Return (X, Y) of the center of cell containing provided text 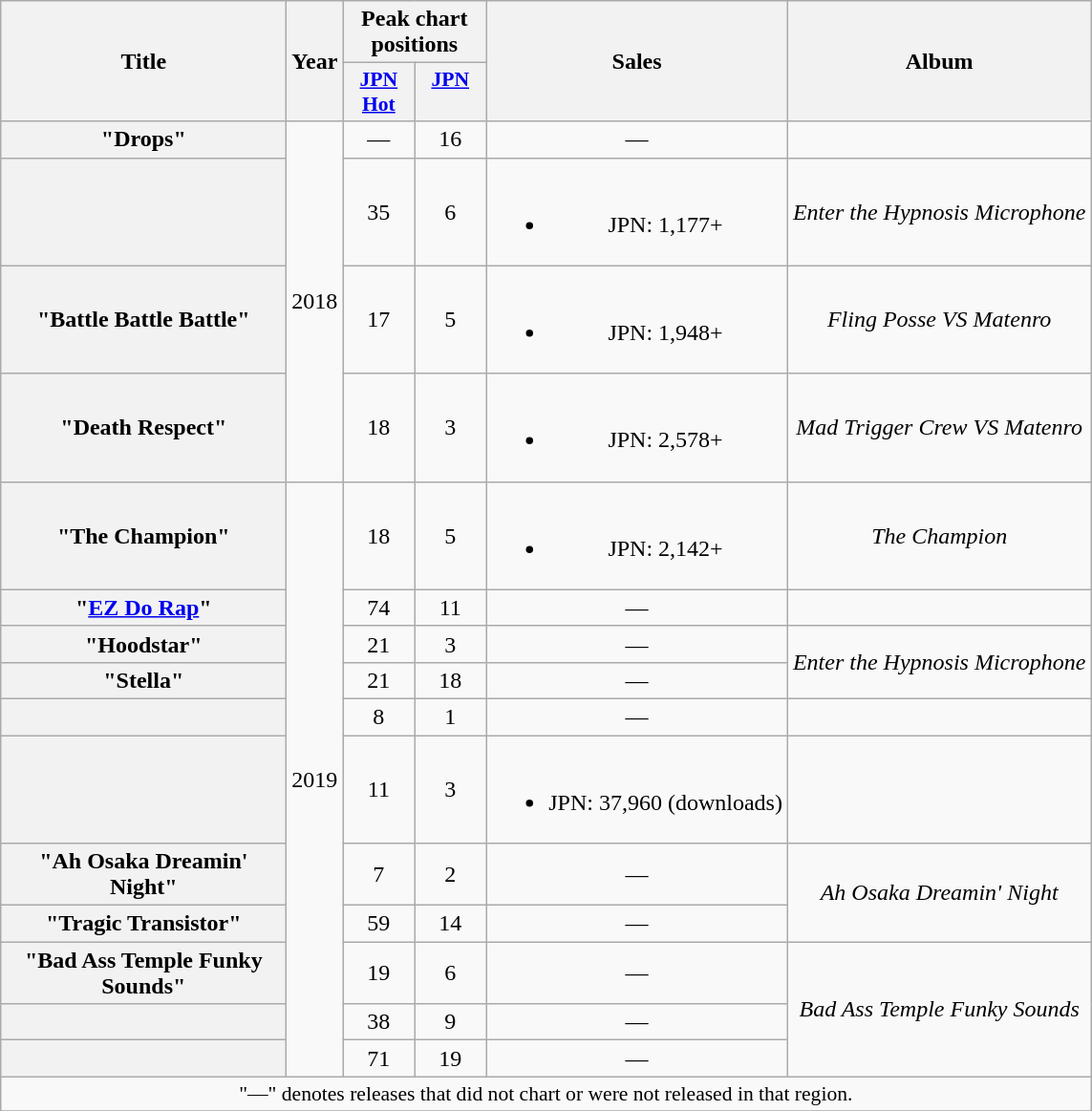
Mad Trigger Crew VS Matenro (938, 428)
2018 (315, 302)
17 (378, 319)
"Death Respect" (143, 428)
JPN (451, 92)
2 (451, 875)
16 (451, 139)
71 (378, 1058)
"Stella" (143, 680)
"Tragic Transistor" (143, 924)
"Battle Battle Battle" (143, 319)
7 (378, 875)
8 (378, 716)
Fling Posse VS Matenro (938, 319)
"EZ Do Rap" (143, 608)
Ah Osaka Dreamin' Night (938, 892)
74 (378, 608)
JPN: 1,177+ (637, 212)
35 (378, 212)
1 (451, 716)
"Bad Ass Temple Funky Sounds" (143, 972)
Album (938, 61)
59 (378, 924)
JPN: 1,948+ (637, 319)
2019 (315, 780)
Bad Ass Temple Funky Sounds (938, 1009)
JPNHot (378, 92)
The Champion (938, 535)
Title (143, 61)
"Ah Osaka Dreamin' Night" (143, 875)
Sales (637, 61)
14 (451, 924)
"The Champion" (143, 535)
9 (451, 1022)
JPN: 2,142+ (637, 535)
JPN: 37,960 (downloads) (637, 789)
Peak chart positions (415, 32)
"Hoodstar" (143, 644)
38 (378, 1022)
"—" denotes releases that did not chart or were not released in that region. (546, 1094)
"Drops" (143, 139)
JPN: 2,578+ (637, 428)
Year (315, 61)
